Detect which cell encompasses the target text, then output its (x, y) center coordinate. 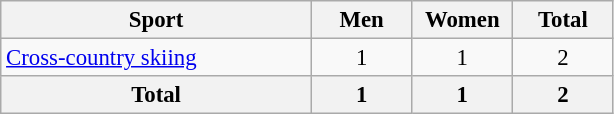
Sport (156, 20)
Cross-country skiing (156, 58)
Men (362, 20)
Women (462, 20)
